Scan for the cell matching the given text and deliver its [x, y] coordinate at center. 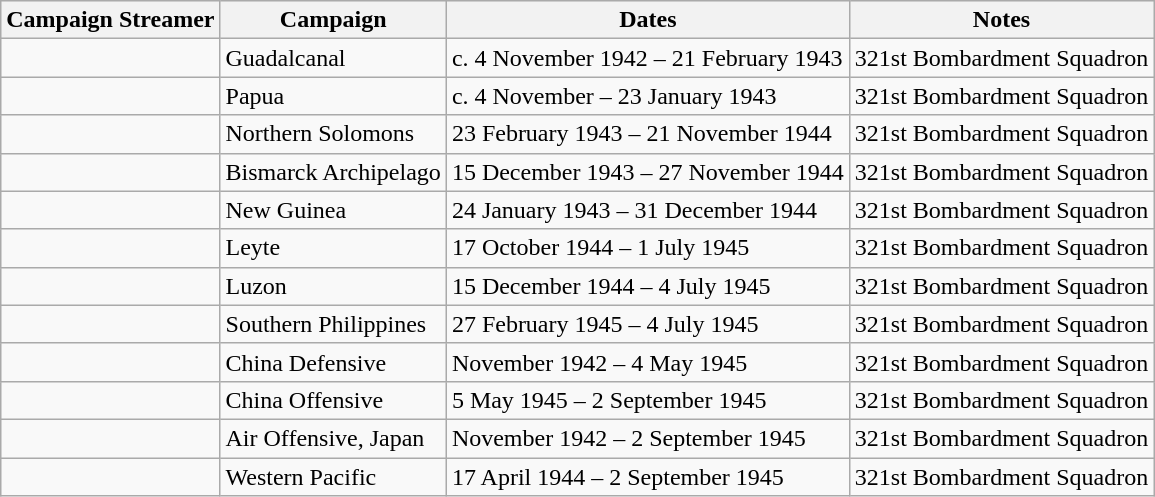
Dates [648, 20]
New Guinea [333, 210]
Luzon [333, 286]
Notes [1001, 20]
China Defensive [333, 362]
17 April 1944 – 2 September 1945 [648, 477]
15 December 1943 – 27 November 1944 [648, 172]
15 December 1944 – 4 July 1945 [648, 286]
Western Pacific [333, 477]
Air Offensive, Japan [333, 438]
China Offensive [333, 400]
c. 4 November 1942 – 21 February 1943 [648, 58]
Bismarck Archipelago [333, 172]
24 January 1943 – 31 December 1944 [648, 210]
Southern Philippines [333, 324]
Guadalcanal [333, 58]
Papua [333, 96]
Campaign [333, 20]
November 1942 – 2 September 1945 [648, 438]
23 February 1943 – 21 November 1944 [648, 134]
c. 4 November – 23 January 1943 [648, 96]
17 October 1944 – 1 July 1945 [648, 248]
5 May 1945 – 2 September 1945 [648, 400]
Leyte [333, 248]
Campaign Streamer [110, 20]
Northern Solomons [333, 134]
November 1942 – 4 May 1945 [648, 362]
27 February 1945 – 4 July 1945 [648, 324]
